Capture the cell that displays the provided text and extract its (x, y) central coordinate. 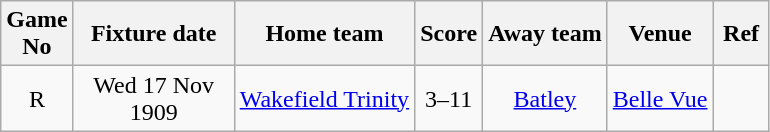
R (37, 98)
Fixture date (154, 34)
Game No (37, 34)
Wakefield Trinity (324, 98)
Home team (324, 34)
Ref (741, 34)
Venue (660, 34)
Away team (546, 34)
Belle Vue (660, 98)
3–11 (449, 98)
Score (449, 34)
Batley (546, 98)
Wed 17 Nov 1909 (154, 98)
